Return the (x, y) coordinate for the center point of the cell that contains the specified text.  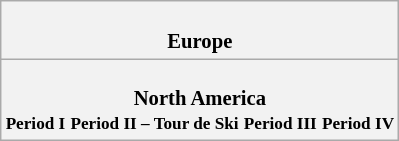
Europe (200, 29)
North America Period I Period II – Tour de Ski Period III Period IV (200, 99)
